Detect which cell encompasses the target text, then output its (x, y) center coordinate. 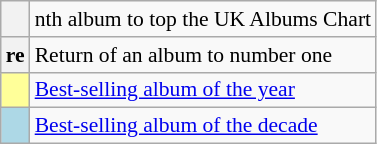
Return of an album to number one (203, 55)
Best-selling album of the decade (203, 126)
Best-selling album of the year (203, 90)
nth album to top the UK Albums Chart (203, 19)
re (16, 55)
